Scan for the cell matching the given text and deliver its [X, Y] coordinate at center. 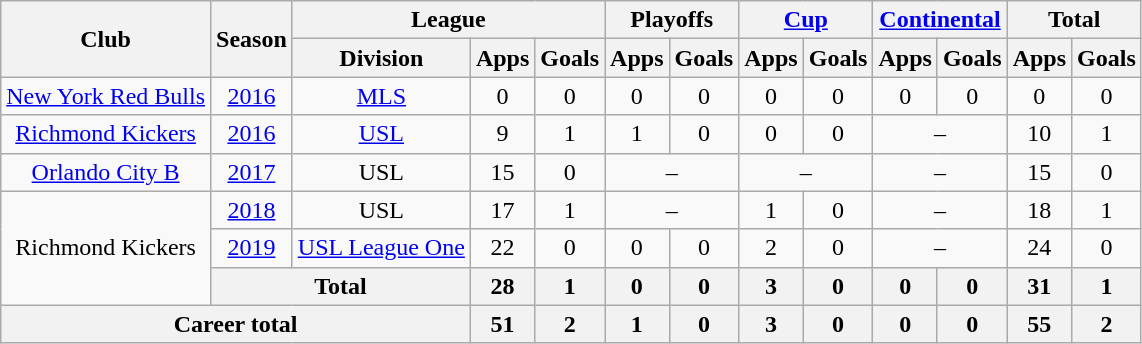
USL League One [381, 248]
22 [502, 248]
31 [1039, 286]
Division [381, 58]
9 [502, 134]
51 [502, 324]
Cup [806, 20]
28 [502, 286]
New York Red Bulls [106, 96]
10 [1039, 134]
Playoffs [672, 20]
Season [252, 39]
2017 [252, 172]
55 [1039, 324]
Continental [940, 20]
24 [1039, 248]
18 [1039, 210]
Orlando City B [106, 172]
League [448, 20]
Career total [236, 324]
2018 [252, 210]
17 [502, 210]
2019 [252, 248]
MLS [381, 96]
Club [106, 39]
